From the cell containing the given text, extract its center point as [x, y] coordinate. 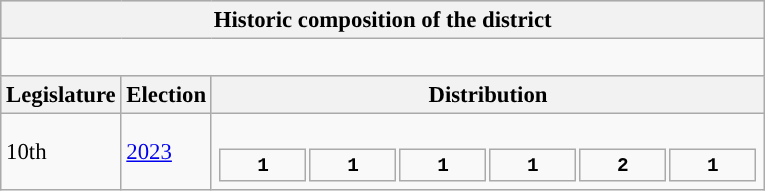
Historic composition of the district [383, 20]
2023 [166, 152]
Distribution [488, 95]
2 [622, 166]
Legislature [61, 95]
Election [166, 95]
10th [61, 152]
1 1 1 1 2 1 [488, 152]
